Return the (x, y) coordinate for the center point of the cell that contains the specified text.  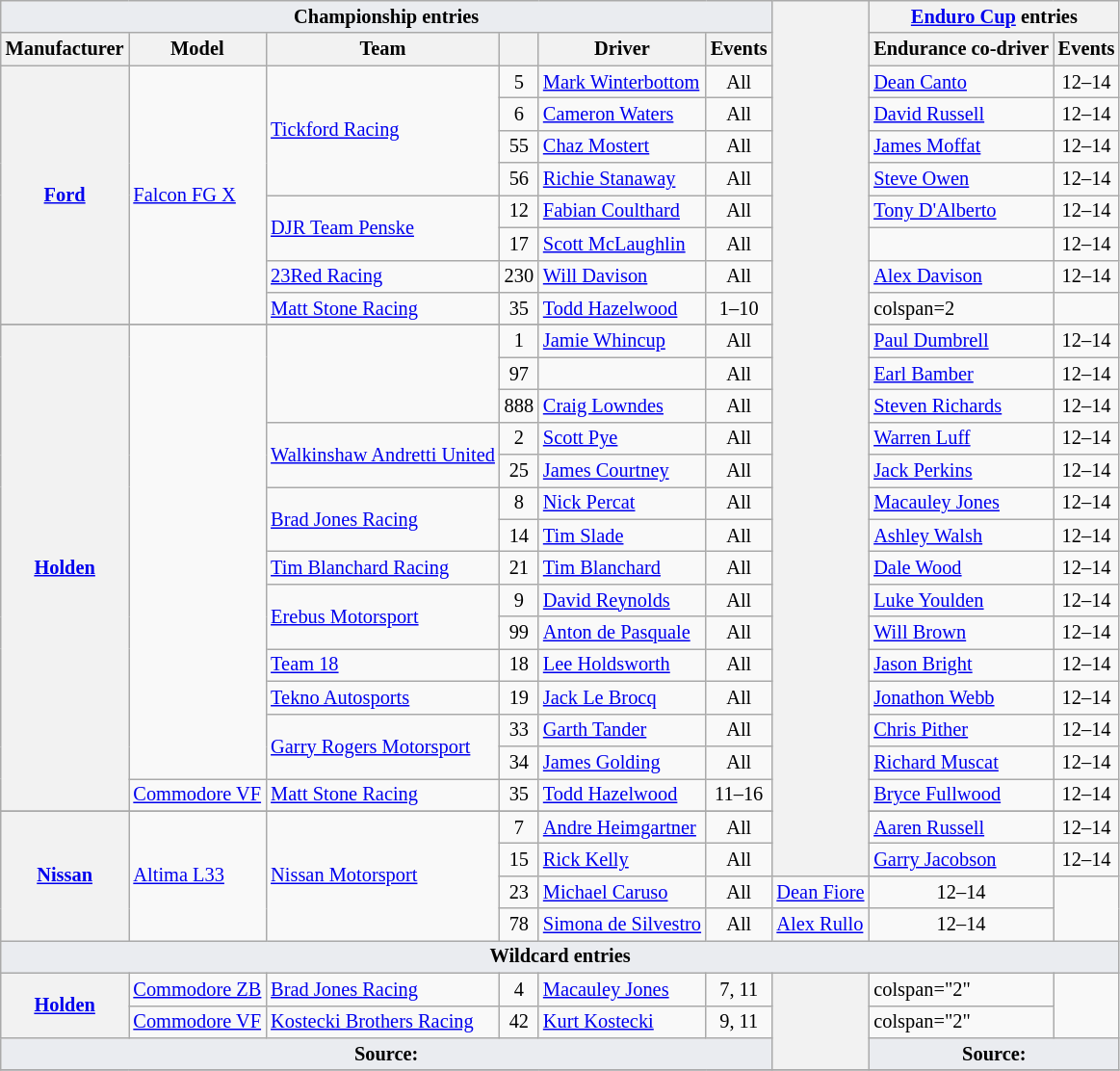
Manufacturer (65, 49)
DJR Team Penske (382, 227)
23Red Racing (382, 276)
5 (519, 82)
Earl Bamber (961, 374)
Chris Pither (961, 730)
25 (519, 471)
Tekno Autosports (382, 697)
9 (519, 600)
97 (519, 374)
Commodore ZB (198, 989)
Jack Le Brocq (622, 697)
14 (519, 535)
Chaz Mostert (622, 146)
1 (519, 341)
8 (519, 503)
Kostecki Brothers Racing (382, 1022)
Will Davison (622, 276)
Luke Youlden (961, 600)
Tim Blanchard (622, 567)
55 (519, 146)
Walkinshaw Andretti United (382, 455)
Nissan (65, 876)
Jonathon Webb (961, 697)
Anton de Pasquale (622, 633)
Falcon FG X (198, 195)
9, 11 (740, 1022)
Scott McLaughlin (622, 244)
Garry Jacobson (961, 859)
Steven Richards (961, 405)
Garry Rogers Motorsport (382, 745)
4 (519, 989)
Scott Pye (622, 438)
15 (519, 859)
James Courtney (622, 471)
Tony D'Alberto (961, 211)
Garth Tander (622, 730)
17 (519, 244)
Altima L33 (198, 876)
Michael Caruso (622, 892)
Dean Canto (961, 82)
42 (519, 1022)
2 (519, 438)
Team (382, 49)
Aaren Russell (961, 827)
Alex Davison (961, 276)
Jamie Whincup (622, 341)
Enduro Cup entries (994, 16)
12 (519, 211)
18 (519, 665)
33 (519, 730)
colspan=2 (961, 308)
Mark Winterbottom (622, 82)
Craig Lowndes (622, 405)
Cameron Waters (622, 114)
Jack Perkins (961, 471)
Tickford Racing (382, 131)
7 (519, 827)
19 (519, 697)
Tim Slade (622, 535)
Dale Wood (961, 567)
Alex Rullo (820, 925)
Nick Percat (622, 503)
Jason Bright (961, 665)
Richard Muscat (961, 762)
Warren Luff (961, 438)
Lee Holdsworth (622, 665)
David Reynolds (622, 600)
James Moffat (961, 146)
Rick Kelly (622, 859)
Endurance co-driver (961, 49)
99 (519, 633)
Ashley Walsh (961, 535)
21 (519, 567)
David Russell (961, 114)
Nissan Motorsport (382, 876)
Model (198, 49)
34 (519, 762)
Richie Stanaway (622, 179)
11–16 (740, 795)
Driver (622, 49)
Championship entries (387, 16)
23 (519, 892)
78 (519, 925)
Simona de Silvestro (622, 925)
7, 11 (740, 989)
Tim Blanchard Racing (382, 567)
Fabian Coulthard (622, 211)
Dean Fiore (820, 892)
Kurt Kostecki (622, 1022)
888 (519, 405)
Steve Owen (961, 179)
1–10 (740, 308)
Bryce Fullwood (961, 795)
Ford (65, 195)
Paul Dumbrell (961, 341)
Team 18 (382, 665)
56 (519, 179)
6 (519, 114)
Erebus Motorsport (382, 616)
230 (519, 276)
Andre Heimgartner (622, 827)
Wildcard entries (560, 956)
James Golding (622, 762)
Will Brown (961, 633)
